Scan for the cell matching the given text and deliver its (x, y) coordinate at center. 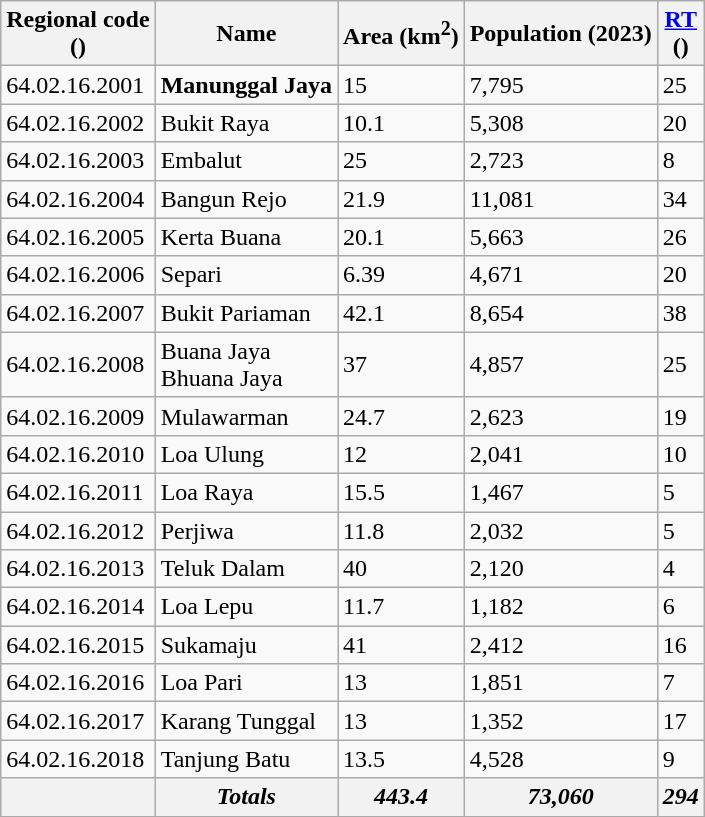
64.02.16.2014 (78, 607)
Manunggal Jaya (246, 85)
64.02.16.2003 (78, 161)
1,182 (560, 607)
7,795 (560, 85)
Sukamaju (246, 645)
6 (680, 607)
Name (246, 34)
21.9 (402, 199)
2,041 (560, 454)
64.02.16.2005 (78, 237)
64.02.16.2009 (78, 416)
34 (680, 199)
Kerta Buana (246, 237)
5,663 (560, 237)
16 (680, 645)
294 (680, 797)
37 (402, 364)
2,120 (560, 569)
64.02.16.2013 (78, 569)
Loa Lepu (246, 607)
Karang Tunggal (246, 721)
4,857 (560, 364)
24.7 (402, 416)
12 (402, 454)
Bangun Rejo (246, 199)
15 (402, 85)
Bukit Pariaman (246, 313)
Tanjung Batu (246, 759)
64.02.16.2011 (78, 492)
64.02.16.2007 (78, 313)
20.1 (402, 237)
64.02.16.2012 (78, 531)
Loa Pari (246, 683)
64.02.16.2018 (78, 759)
73,060 (560, 797)
10 (680, 454)
Totals (246, 797)
Loa Ulung (246, 454)
Separi (246, 275)
11.8 (402, 531)
Regional code() (78, 34)
1,467 (560, 492)
4 (680, 569)
10.1 (402, 123)
Loa Raya (246, 492)
2,412 (560, 645)
Embalut (246, 161)
7 (680, 683)
Bukit Raya (246, 123)
Population (2023) (560, 34)
2,723 (560, 161)
64.02.16.2017 (78, 721)
64.02.16.2001 (78, 85)
64.02.16.2006 (78, 275)
4,528 (560, 759)
4,671 (560, 275)
8 (680, 161)
17 (680, 721)
Area (km2) (402, 34)
2,032 (560, 531)
Perjiwa (246, 531)
6.39 (402, 275)
26 (680, 237)
40 (402, 569)
64.02.16.2016 (78, 683)
64.02.16.2010 (78, 454)
11.7 (402, 607)
42.1 (402, 313)
41 (402, 645)
1,851 (560, 683)
13.5 (402, 759)
8,654 (560, 313)
5,308 (560, 123)
64.02.16.2002 (78, 123)
64.02.16.2015 (78, 645)
Teluk Dalam (246, 569)
9 (680, 759)
11,081 (560, 199)
1,352 (560, 721)
Buana JayaBhuana Jaya (246, 364)
RT() (680, 34)
443.4 (402, 797)
64.02.16.2004 (78, 199)
15.5 (402, 492)
38 (680, 313)
64.02.16.2008 (78, 364)
Mulawarman (246, 416)
2,623 (560, 416)
19 (680, 416)
